Return the (X, Y) coordinate for the center point of the cell that contains the specified text.  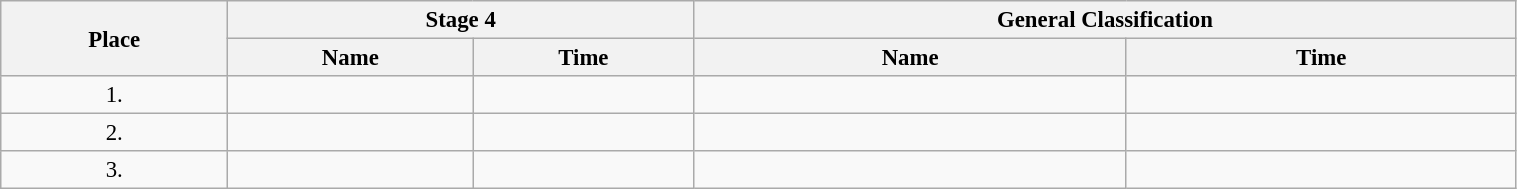
3. (114, 170)
Stage 4 (461, 20)
General Classification (1105, 20)
Place (114, 38)
2. (114, 133)
1. (114, 95)
